Output the [X, Y] coordinate of the center of the cell containing the given text.  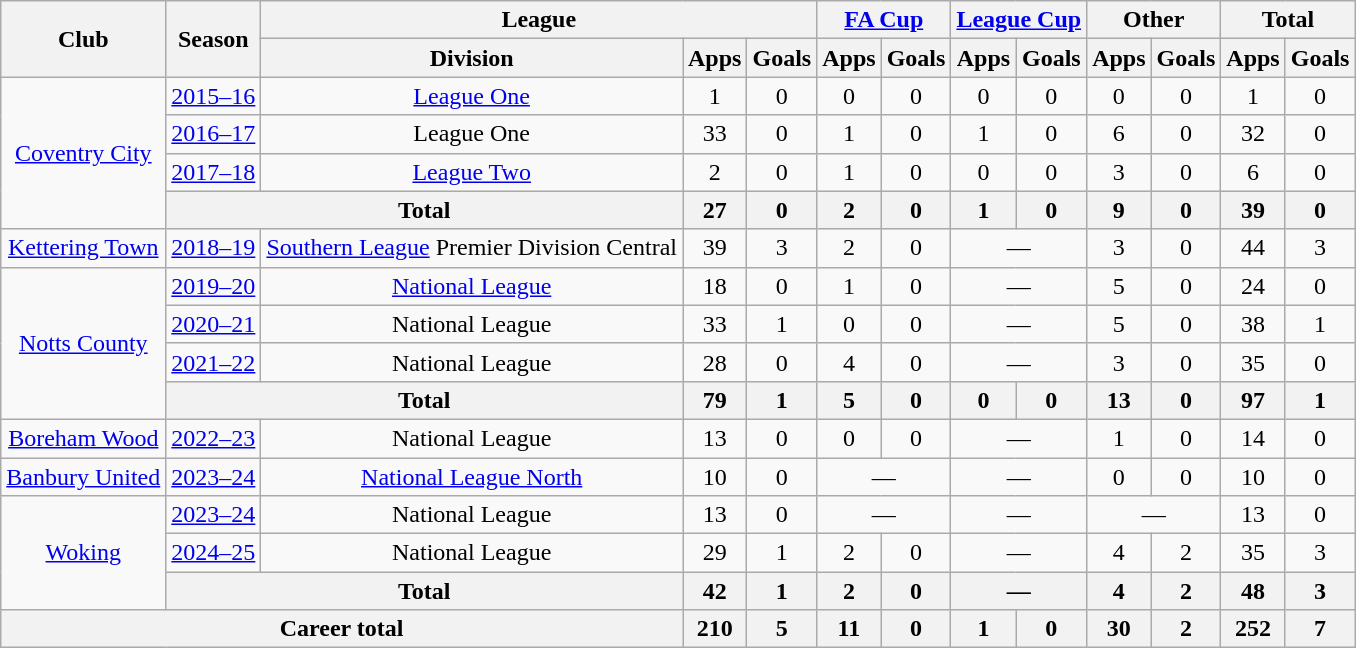
Division [472, 58]
24 [1253, 286]
National League North [472, 477]
2017–18 [214, 172]
14 [1253, 438]
28 [714, 362]
Career total [342, 629]
32 [1253, 134]
48 [1253, 591]
9 [1119, 210]
29 [714, 553]
League [539, 20]
Coventry City [84, 153]
2016–17 [214, 134]
27 [714, 210]
30 [1119, 629]
2022–23 [214, 438]
42 [714, 591]
Season [214, 39]
2019–20 [214, 286]
Woking [84, 553]
18 [714, 286]
2024–25 [214, 553]
11 [849, 629]
Southern League Premier Division Central [472, 248]
7 [1320, 629]
252 [1253, 629]
2020–21 [214, 324]
79 [714, 400]
Other [1154, 20]
Club [84, 39]
2015–16 [214, 96]
FA Cup [884, 20]
2021–22 [214, 362]
League Two [472, 172]
League Cup [1019, 20]
Notts County [84, 343]
2018–19 [214, 248]
Banbury United [84, 477]
210 [714, 629]
97 [1253, 400]
Boreham Wood [84, 438]
Kettering Town [84, 248]
38 [1253, 324]
44 [1253, 248]
